Provide the (x, y) coordinate of the cell's center where the given text is located.  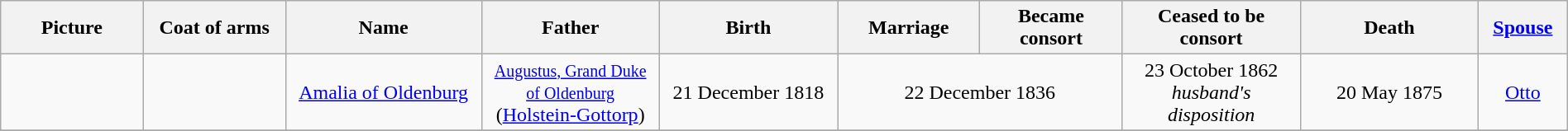
Became consort (1051, 28)
Amalia of Oldenburg (384, 92)
Augustus, Grand Duke of Oldenburg (Holstein-Gottorp) (571, 92)
21 December 1818 (748, 92)
Birth (748, 28)
Picture (72, 28)
Spouse (1523, 28)
Coat of arms (214, 28)
Otto (1523, 92)
20 May 1875 (1389, 92)
Name (384, 28)
Ceased to be consort (1211, 28)
Marriage (909, 28)
23 October 1862husband's disposition (1211, 92)
Father (571, 28)
Death (1389, 28)
22 December 1836 (980, 92)
